From the cell containing the given text, extract its center point as (X, Y) coordinate. 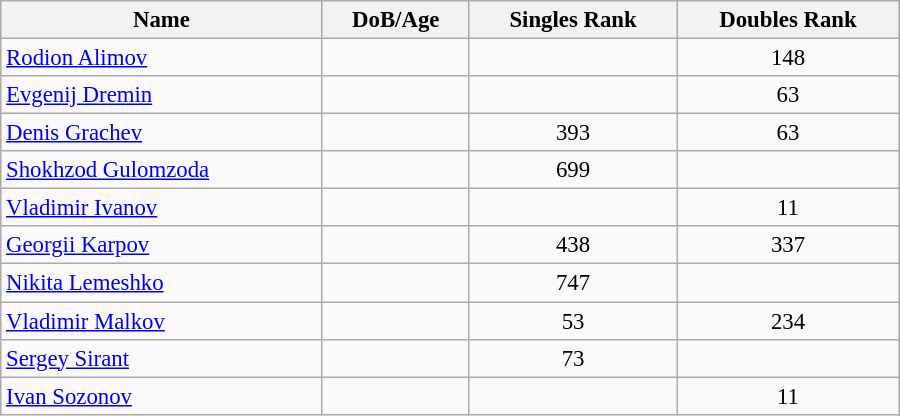
Denis Grachev (162, 133)
Doubles Rank (788, 20)
Nikita Lemeshko (162, 283)
Name (162, 20)
73 (572, 358)
Singles Rank (572, 20)
393 (572, 133)
Evgenij Dremin (162, 95)
DoB/Age (396, 20)
Ivan Sozonov (162, 396)
53 (572, 321)
337 (788, 245)
699 (572, 170)
148 (788, 58)
Sergey Sirant (162, 358)
747 (572, 283)
Shokhzod Gulomzoda (162, 170)
438 (572, 245)
234 (788, 321)
Vladimir Ivanov (162, 208)
Rodion Alimov (162, 58)
Vladimir Malkov (162, 321)
Georgii Karpov (162, 245)
